Output the (X, Y) coordinate of the center of the cell containing the given text.  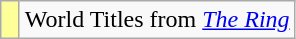
World Titles from The Ring (157, 20)
